From the cell containing the given text, extract its center point as (X, Y) coordinate. 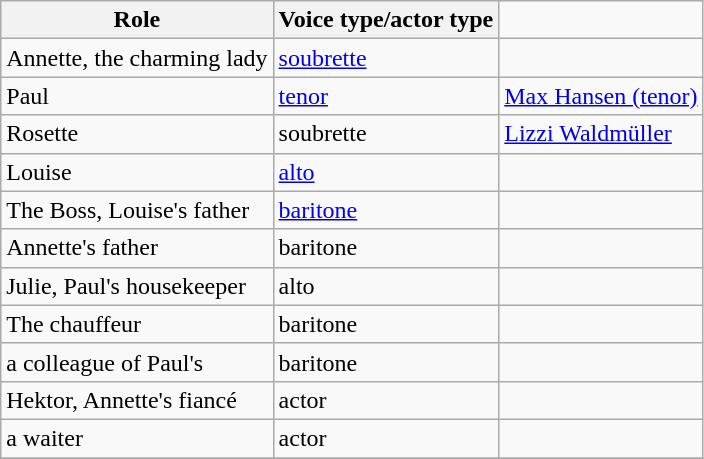
tenor (386, 96)
Hektor, Annette's fiancé (137, 400)
Paul (137, 96)
Voice type/actor type (386, 20)
a waiter (137, 438)
Lizzi Waldmüller (601, 134)
a colleague of Paul's (137, 362)
Julie, Paul's housekeeper (137, 286)
Louise (137, 172)
Annette's father (137, 248)
The chauffeur (137, 324)
The Boss, Louise's father (137, 210)
Role (137, 20)
Annette, the charming lady (137, 58)
Rosette (137, 134)
Max Hansen (tenor) (601, 96)
